Provide the (x, y) coordinate of the cell's center where the given text is located.  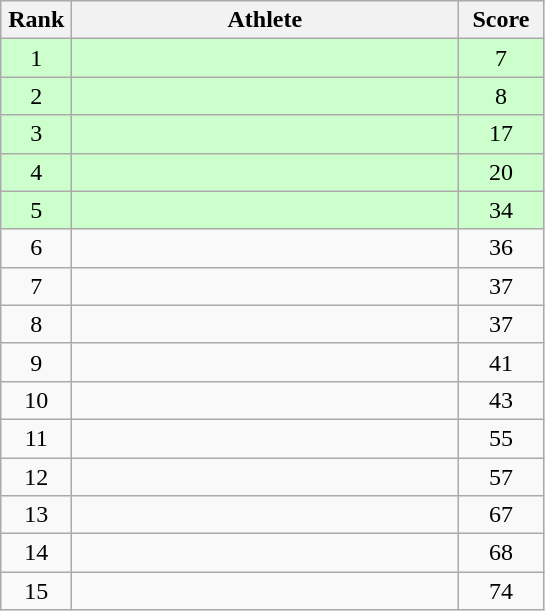
67 (501, 515)
3 (36, 134)
41 (501, 362)
4 (36, 172)
5 (36, 210)
74 (501, 591)
43 (501, 400)
6 (36, 248)
17 (501, 134)
55 (501, 438)
2 (36, 96)
11 (36, 438)
13 (36, 515)
14 (36, 553)
Score (501, 20)
1 (36, 58)
36 (501, 248)
57 (501, 477)
Athlete (265, 20)
15 (36, 591)
34 (501, 210)
Rank (36, 20)
10 (36, 400)
12 (36, 477)
9 (36, 362)
68 (501, 553)
20 (501, 172)
